Determine the [x, y] coordinate at the center of the cell enclosing the given text.  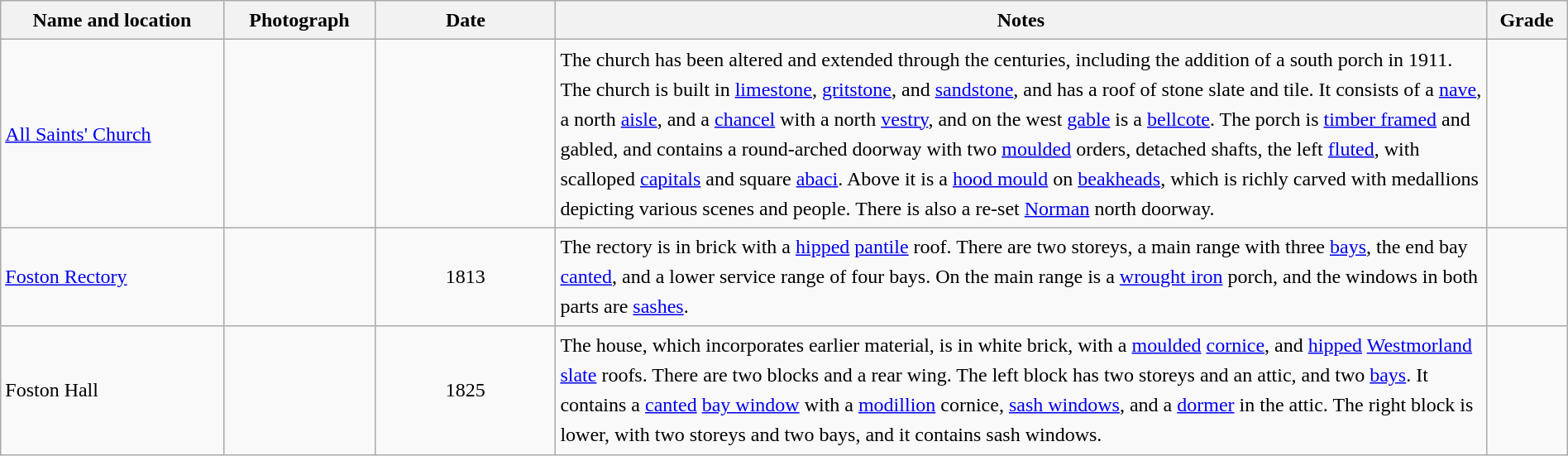
Foston Hall [112, 391]
Name and location [112, 20]
1813 [466, 276]
Foston Rectory [112, 276]
Notes [1021, 20]
1825 [466, 391]
Date [466, 20]
All Saints' Church [112, 134]
Grade [1527, 20]
Photograph [299, 20]
